Search for the cell housing the specified text and yield its (x, y) center coordinate. 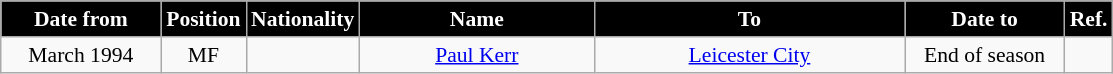
Date to (985, 19)
End of season (985, 55)
To (749, 19)
Name (476, 19)
Position (204, 19)
March 1994 (81, 55)
MF (204, 55)
Ref. (1089, 19)
Nationality (302, 19)
Leicester City (749, 55)
Paul Kerr (476, 55)
Date from (81, 19)
